Detect which cell encompasses the target text, then output its [x, y] center coordinate. 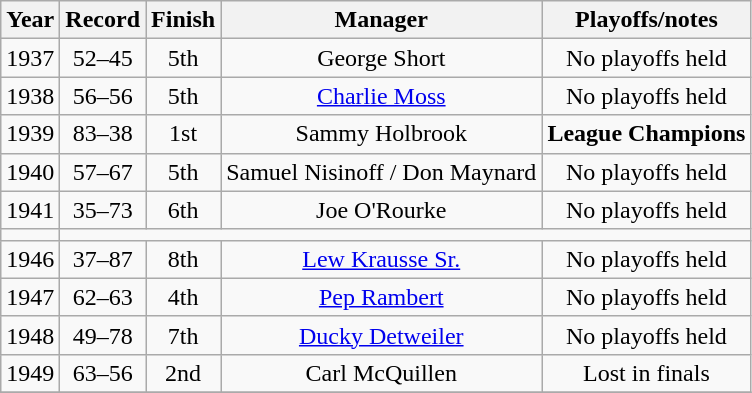
League Champions [646, 134]
Charlie Moss [382, 96]
37–87 [103, 259]
Carl McQuillen [382, 373]
Record [103, 20]
Lost in finals [646, 373]
Finish [184, 20]
Ducky Detweiler [382, 335]
7th [184, 335]
George Short [382, 58]
83–38 [103, 134]
1st [184, 134]
1937 [30, 58]
Lew Krausse Sr. [382, 259]
1946 [30, 259]
56–56 [103, 96]
1938 [30, 96]
1940 [30, 172]
35–73 [103, 210]
2nd [184, 373]
1947 [30, 297]
4th [184, 297]
6th [184, 210]
Year [30, 20]
Samuel Nisinoff / Don Maynard [382, 172]
1941 [30, 210]
63–56 [103, 373]
Joe O'Rourke [382, 210]
1949 [30, 373]
1939 [30, 134]
Manager [382, 20]
1948 [30, 335]
8th [184, 259]
62–63 [103, 297]
49–78 [103, 335]
52–45 [103, 58]
Sammy Holbrook [382, 134]
Playoffs/notes [646, 20]
Pep Rambert [382, 297]
57–67 [103, 172]
